Extract the (x, y) coordinate from the center of the cell holding the provided text.  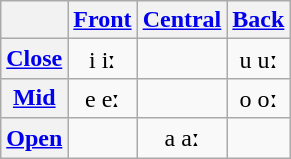
Open (34, 138)
Close (34, 59)
Mid (34, 98)
Back (258, 20)
Front (102, 20)
o oː (258, 98)
e eː (102, 98)
u uː (258, 59)
Central (182, 20)
a aː (182, 138)
i iː (102, 59)
